Locate the cell with the specified text and output its (X, Y) center coordinate. 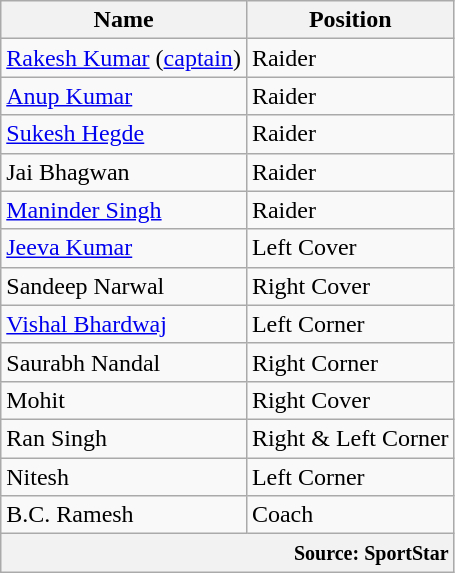
Anup Kumar (124, 96)
Maninder Singh (124, 210)
Coach (350, 515)
Jeeva Kumar (124, 248)
Mohit (124, 400)
Position (350, 20)
Nitesh (124, 477)
Source: SportStar (228, 553)
B.C. Ramesh (124, 515)
Ran Singh (124, 438)
Left Cover (350, 248)
Vishal Bhardwaj (124, 324)
Sukesh Hegde (124, 134)
Name (124, 20)
Rakesh Kumar (captain) (124, 58)
Saurabh Nandal (124, 362)
Sandeep Narwal (124, 286)
Right Corner (350, 362)
Jai Bhagwan (124, 172)
Right & Left Corner (350, 438)
